Search for the cell housing the specified text and yield its [X, Y] center coordinate. 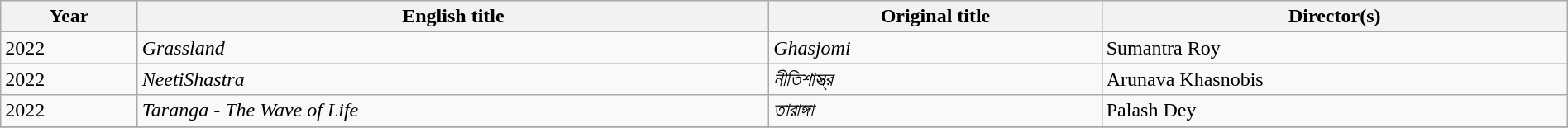
Director(s) [1335, 17]
Original title [935, 17]
তারাঙ্গা [935, 111]
Arunava Khasnobis [1335, 79]
English title [453, 17]
Year [69, 17]
Sumantra Roy [1335, 48]
NeetiShastra [453, 79]
Taranga - The Wave of Life [453, 111]
Palash Dey [1335, 111]
Ghasjomi [935, 48]
নীতিশাস্ত্র [935, 79]
Grassland [453, 48]
